Find where the given text appears and provide that cell's center as [X, Y] coordinate. 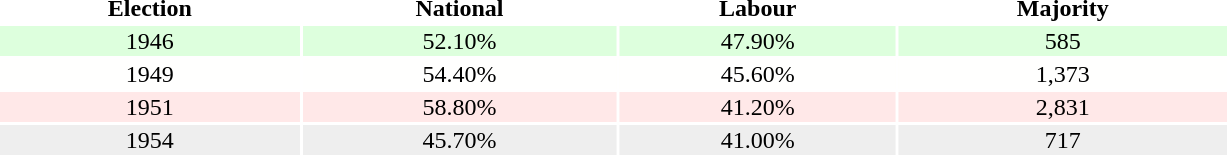
1946 [150, 41]
58.80% [460, 107]
54.40% [460, 74]
47.90% [758, 41]
1954 [150, 140]
717 [1062, 140]
1951 [150, 107]
585 [1062, 41]
1949 [150, 74]
2,831 [1062, 107]
41.20% [758, 107]
41.00% [758, 140]
45.70% [460, 140]
52.10% [460, 41]
1,373 [1062, 74]
45.60% [758, 74]
